Detect which cell encompasses the target text, then output its (x, y) center coordinate. 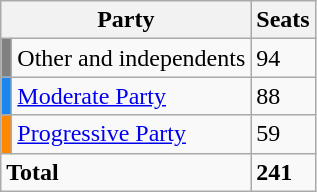
88 (283, 96)
Party (126, 20)
Other and independents (132, 58)
94 (283, 58)
Total (126, 172)
59 (283, 134)
Seats (283, 20)
Progressive Party (132, 134)
241 (283, 172)
Moderate Party (132, 96)
